Detect which cell encompasses the target text, then output its [x, y] center coordinate. 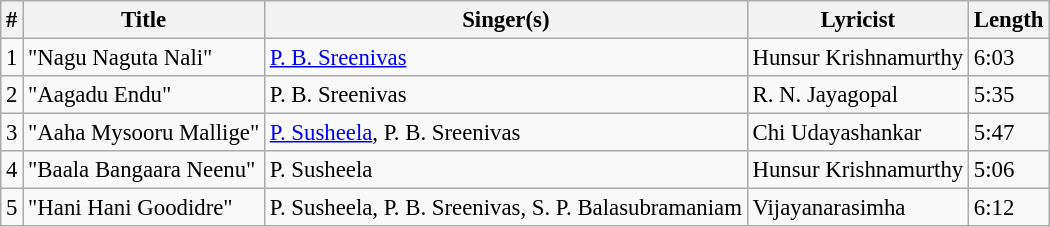
5 [12, 208]
5:06 [1008, 170]
"Hani Hani Goodidre" [144, 208]
P. Susheela, P. B. Sreenivas, S. P. Balasubramaniam [506, 208]
"Baala Bangaara Neenu" [144, 170]
5:35 [1008, 95]
6:12 [1008, 208]
5:47 [1008, 133]
3 [12, 133]
Length [1008, 20]
R. N. Jayagopal [858, 95]
Vijayanarasimha [858, 208]
Lyricist [858, 20]
"Aagadu Endu" [144, 95]
Chi Udayashankar [858, 133]
2 [12, 95]
1 [12, 58]
# [12, 20]
P. Susheela [506, 170]
4 [12, 170]
Title [144, 20]
"Nagu Naguta Nali" [144, 58]
P. Susheela, P. B. Sreenivas [506, 133]
"Aaha Mysooru Mallige" [144, 133]
6:03 [1008, 58]
Singer(s) [506, 20]
